Output the [X, Y] coordinate of the center of the cell containing the given text.  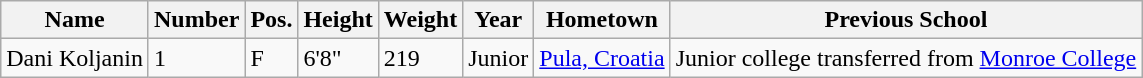
Pula, Croatia [602, 58]
Height [338, 20]
Name [75, 20]
Dani Koljanin [75, 58]
F [272, 58]
Weight [420, 20]
Pos. [272, 20]
1 [196, 58]
Year [498, 20]
Number [196, 20]
Previous School [906, 20]
Junior [498, 58]
219 [420, 58]
Junior college transferred from Monroe College [906, 58]
Hometown [602, 20]
6'8" [338, 58]
